Search for the cell housing the specified text and yield its (x, y) center coordinate. 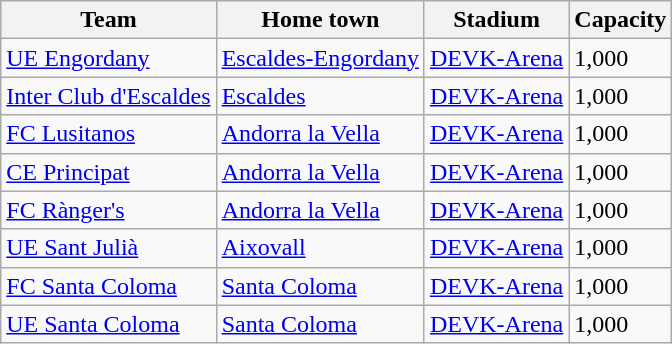
UE Engordany (108, 58)
Aixovall (320, 248)
Stadium (496, 20)
Capacity (620, 20)
UE Santa Coloma (108, 324)
FC Rànger's (108, 210)
Inter Club d'Escaldes (108, 96)
CE Principat (108, 172)
UE Sant Julià (108, 248)
FC Santa Coloma (108, 286)
Escaldes (320, 96)
FC Lusitanos (108, 134)
Home town (320, 20)
Escaldes-Engordany (320, 58)
Team (108, 20)
